Pinpoint the cell where the given text exists, returning its [x, y] midpoint coordinate. 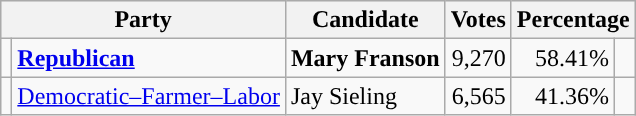
6,565 [478, 96]
Candidate [365, 20]
Party [144, 20]
Percentage [573, 20]
Votes [478, 20]
Mary Franson [365, 58]
9,270 [478, 58]
Republican [149, 58]
Jay Sieling [365, 96]
41.36% [562, 96]
Democratic–Farmer–Labor [149, 96]
58.41% [562, 58]
